Output the [X, Y] coordinate of the center of the cell containing the given text.  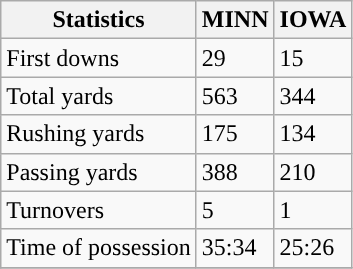
Turnovers [99, 210]
Time of possession [99, 248]
IOWA [313, 20]
35:34 [235, 248]
134 [313, 134]
1 [313, 210]
15 [313, 58]
344 [313, 96]
563 [235, 96]
MINN [235, 20]
388 [235, 172]
Statistics [99, 20]
175 [235, 134]
Rushing yards [99, 134]
25:26 [313, 248]
5 [235, 210]
29 [235, 58]
210 [313, 172]
Total yards [99, 96]
First downs [99, 58]
Passing yards [99, 172]
